Scan for the cell matching the given text and deliver its (X, Y) coordinate at center. 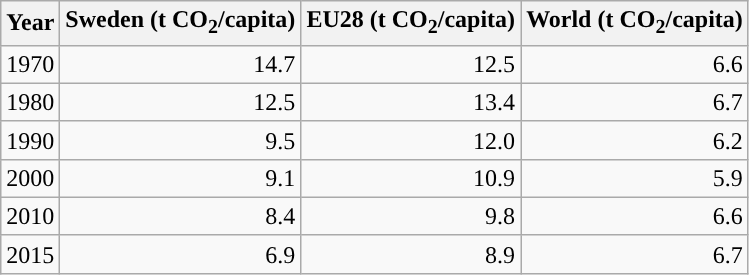
14.7 (180, 64)
8.4 (180, 216)
9.8 (411, 216)
1990 (30, 140)
Sweden (t CO2/capita) (180, 23)
5.9 (635, 178)
8.9 (411, 254)
10.9 (411, 178)
12.0 (411, 140)
World (t CO2/capita) (635, 23)
6.2 (635, 140)
6.9 (180, 254)
Year (30, 23)
EU28 (t CO2/capita) (411, 23)
9.1 (180, 178)
9.5 (180, 140)
2000 (30, 178)
1970 (30, 64)
2010 (30, 216)
13.4 (411, 102)
2015 (30, 254)
1980 (30, 102)
